Identify which cell holds the provided text, then report its (x, y) central coordinate. 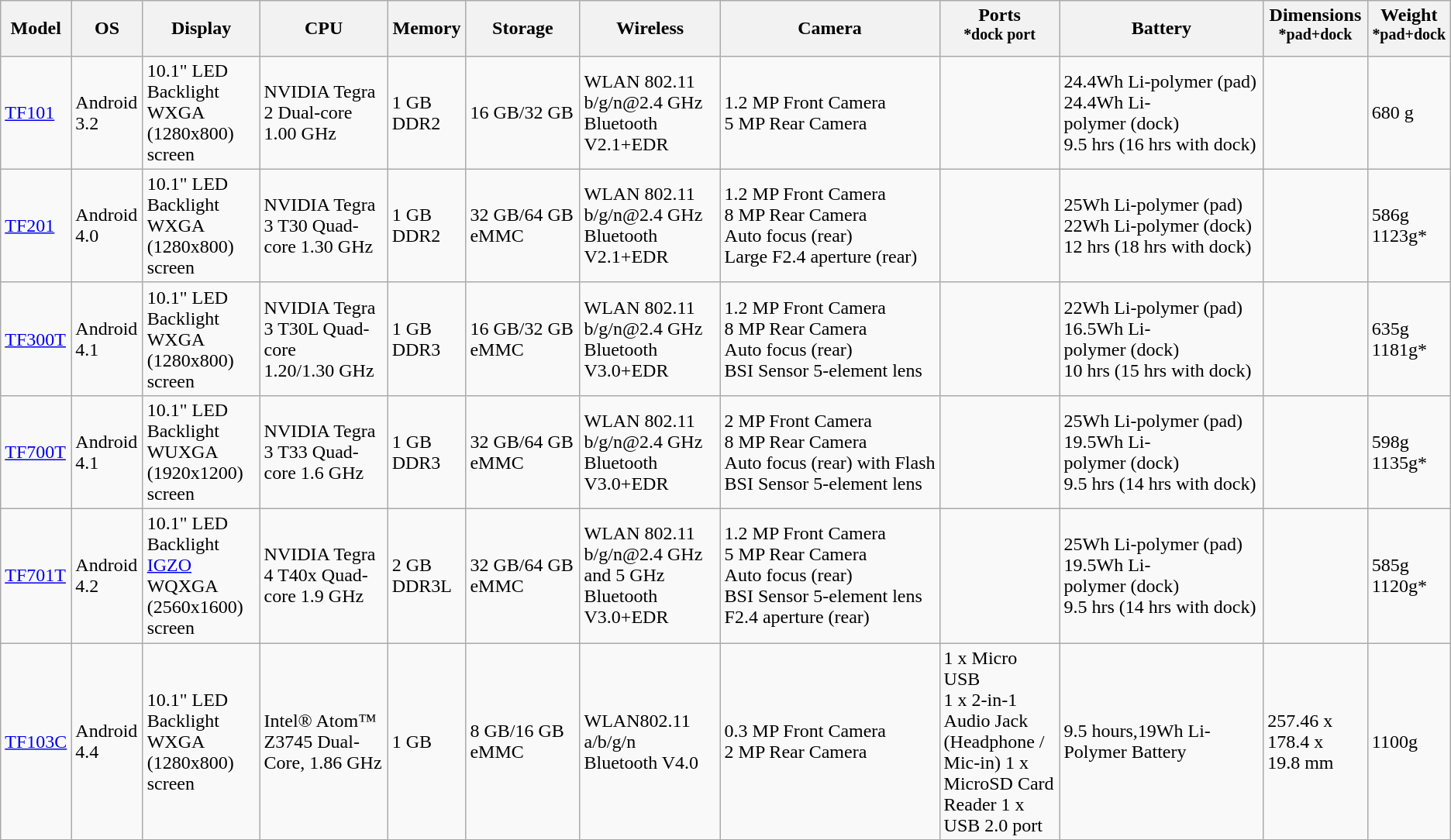
1.2 MP Front Camera5 MP Rear CameraAuto focus (rear) BSI Sensor 5-element lensF2.4 aperture (rear) (829, 577)
CPU (324, 29)
2 MP Front Camera8 MP Rear CameraAuto focus (rear) with FlashBSI Sensor 5-element lens (829, 452)
598g 1135g* (1409, 452)
22Wh Li-polymer (pad)16.5Wh Li-polymer (dock)10 hrs (15 hrs with dock) (1161, 339)
Android 4.0 (107, 225)
Android 4.2 (107, 577)
NVIDIA Tegra 3 T30L Quad-core 1.20/1.30 GHz (324, 339)
WLAN802.11 a/b/g/nBluetooth V4.0 (650, 742)
680 g (1409, 112)
0.3 MP Front Camera2 MP Rear Camera (829, 742)
1 x Micro USB1 x 2-in-1 Audio Jack (Headphone / Mic-in) 1 x MicroSD Card Reader 1 x USB 2.0 port (1000, 742)
Ports *dock port (1000, 29)
NVIDIA Tegra 3 T33 Quad-core 1.6 GHz (324, 452)
NVIDIA Tegra 4 T40x Quad-core 1.9 GHz (324, 577)
Intel® Atom™ Z3745 Dual-Core, 1.86 GHz (324, 742)
Battery (1161, 29)
10.1" LED Backlight IGZO WQXGA (2560x1600) screen (202, 577)
TF701T (36, 577)
586g 1123g* (1409, 225)
TF103C (36, 742)
WLAN 802.11 b/g/n@2.4 GHz and 5 GHz Bluetooth V3.0+EDR (650, 577)
NVIDIA Tegra 2 Dual-core 1.00 GHz (324, 112)
1.2 MP Front Camera8 MP Rear CameraAuto focus (rear)Large F2.4 aperture (rear) (829, 225)
585g 1120g* (1409, 577)
16 GB/32 GB eMMC (522, 339)
TF201 (36, 225)
Android 4.4 (107, 742)
635g 1181g* (1409, 339)
25Wh Li-polymer (pad)22Wh Li-polymer (dock)12 hrs (18 hrs with dock) (1161, 225)
Weight *pad+dock (1409, 29)
9.5 hours,19Wh Li-Polymer Battery (1161, 742)
257.46 x 178.4 x 19.8 mm (1316, 742)
Camera (829, 29)
Display (202, 29)
Android 3.2 (107, 112)
1.2 MP Front Camera5 MP Rear Camera (829, 112)
1100g (1409, 742)
Memory (426, 29)
1 GB (426, 742)
NVIDIA Tegra 3 T30 Quad-core 1.30 GHz (324, 225)
Dimensions *pad+dock (1316, 29)
Wireless (650, 29)
TF101 (36, 112)
8 GB/16 GB eMMC (522, 742)
16 GB/32 GB (522, 112)
TF300T (36, 339)
2 GB DDR3L (426, 577)
OS (107, 29)
10.1" LED Backlight WUXGA (1920x1200) screen (202, 452)
1.2 MP Front Camera8 MP Rear CameraAuto focus (rear)BSI Sensor 5-element lens (829, 339)
24.4Wh Li-polymer (pad)24.4Wh Li-polymer (dock)9.5 hrs (16 hrs with dock) (1161, 112)
Storage (522, 29)
Model (36, 29)
TF700T (36, 452)
